Identify which cell holds the provided text, then report its (X, Y) central coordinate. 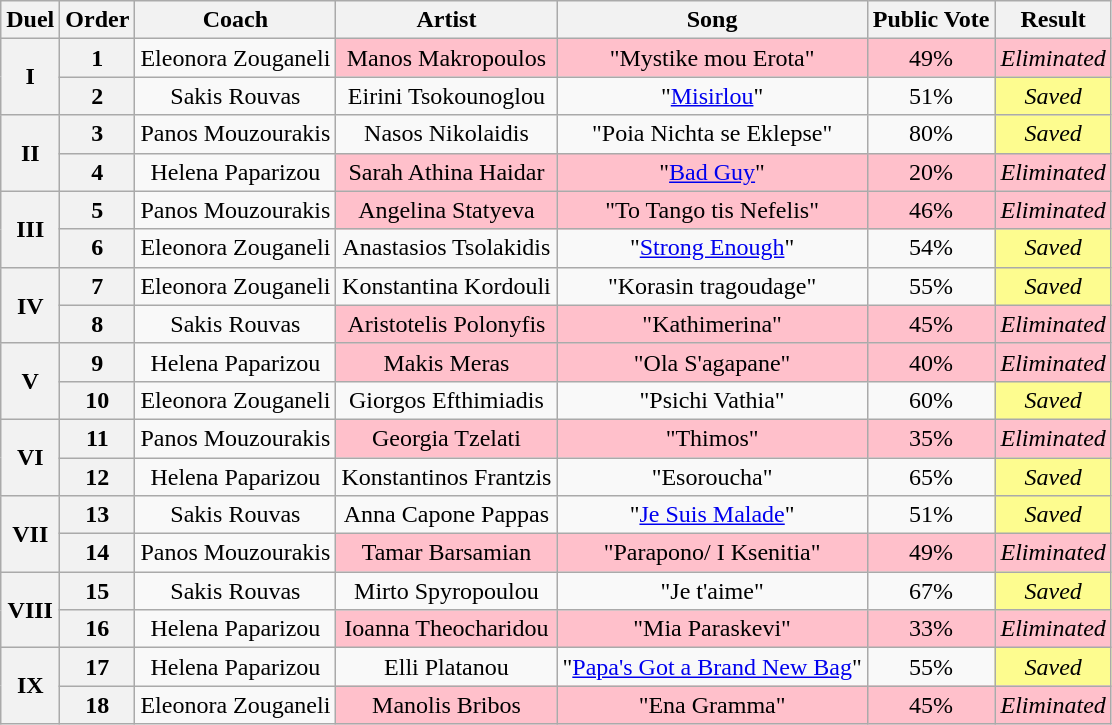
35% (931, 438)
6 (98, 248)
15 (98, 591)
IV (30, 305)
Konstantina Kordouli (446, 286)
54% (931, 248)
"Kathimerina" (712, 324)
Makis Meras (446, 362)
Anna Capone Pappas (446, 515)
"Mia Paraskevi" (712, 629)
Elli Platanou (446, 667)
80% (931, 134)
Anastasios Tsolakidis (446, 248)
"Strong Enough" (712, 248)
17 (98, 667)
"Ola S'agapane" (712, 362)
Order (98, 20)
"Poia Nichta se Eklepse" (712, 134)
Result (1053, 20)
"Ena Gramma" (712, 705)
VII (30, 534)
67% (931, 591)
33% (931, 629)
Coach (236, 20)
1 (98, 58)
Eirini Tsokounoglou (446, 96)
"Psichi Vathia" (712, 400)
"To Tango tis Nefelis" (712, 210)
5 (98, 210)
18 (98, 705)
Public Vote (931, 20)
Giorgos Efthimiadis (446, 400)
Ioanna Theocharidou (446, 629)
8 (98, 324)
14 (98, 553)
9 (98, 362)
"Mystike mou Erota" (712, 58)
7 (98, 286)
Aristotelis Polonyfis (446, 324)
12 (98, 477)
Song (712, 20)
Manos Makropoulos (446, 58)
Artist (446, 20)
III (30, 229)
Nasos Nikolaidis (446, 134)
"Je t'aime" (712, 591)
VIII (30, 610)
10 (98, 400)
65% (931, 477)
VI (30, 457)
"Korasin tragoudage" (712, 286)
"Parapono/ I Ksenitia" (712, 553)
"Papa's Got a Brand New Bag" (712, 667)
"Thimos" (712, 438)
Angelina Statyeva (446, 210)
Manolis Bribos (446, 705)
4 (98, 172)
Duel (30, 20)
Konstantinos Frantzis (446, 477)
V (30, 381)
II (30, 153)
60% (931, 400)
Mirto Spyropoulou (446, 591)
13 (98, 515)
Sarah Athina Haidar (446, 172)
16 (98, 629)
3 (98, 134)
20% (931, 172)
"Esoroucha" (712, 477)
"Bad Guy" (712, 172)
Georgia Tzelati (446, 438)
46% (931, 210)
11 (98, 438)
IX (30, 686)
I (30, 77)
"Misirlou" (712, 96)
2 (98, 96)
40% (931, 362)
Tamar Barsamian (446, 553)
"Je Suis Malade" (712, 515)
